For the text-containing cell, return its midpoint in [x, y] coordinate format. 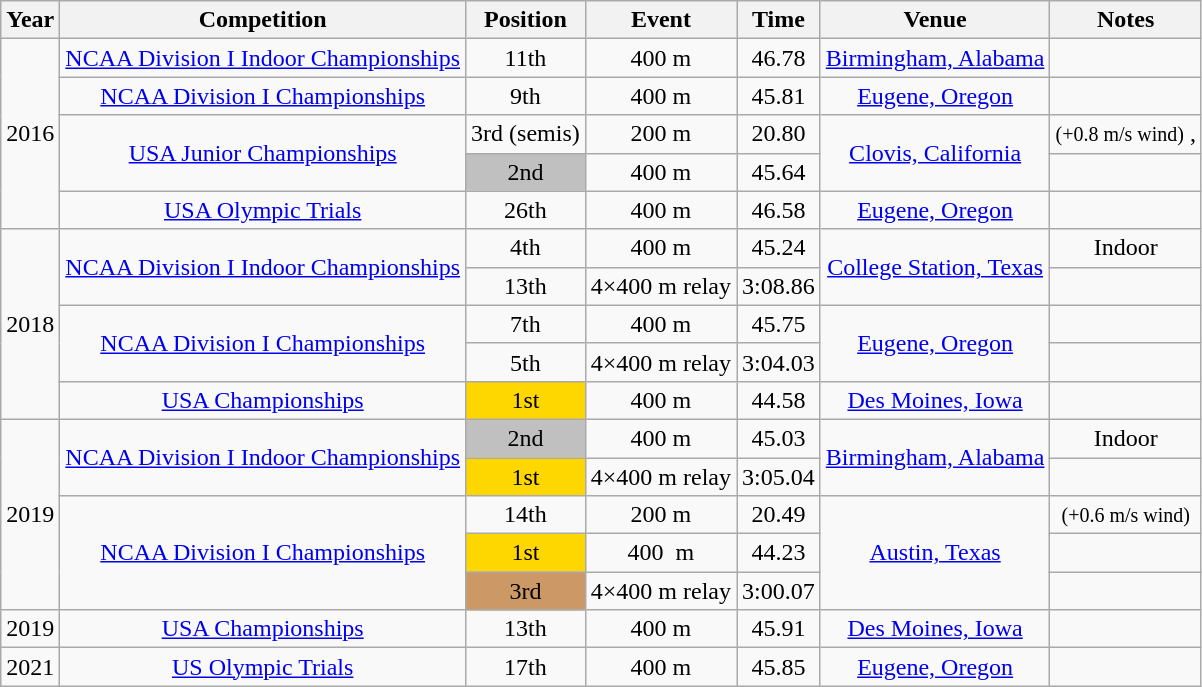
3:08.86 [779, 286]
45.91 [779, 629]
Year [30, 20]
45.64 [779, 172]
46.78 [779, 58]
(+0.8 m/s wind) , [1126, 134]
Time [779, 20]
45.03 [779, 438]
2016 [30, 134]
17th [526, 667]
2018 [30, 324]
45.85 [779, 667]
7th [526, 324]
5th [526, 362]
45.81 [779, 96]
20.80 [779, 134]
46.58 [779, 210]
44.58 [779, 400]
USA Junior Championships [263, 153]
(+0.6 m/s wind) [1126, 515]
Position [526, 20]
3rd (semis) [526, 134]
3rd [526, 591]
Clovis, California [935, 153]
45.75 [779, 324]
44.23 [779, 553]
Venue [935, 20]
Austin, Texas [935, 553]
3:04.03 [779, 362]
College Station, Texas [935, 267]
4th [526, 248]
11th [526, 58]
Notes [1126, 20]
3:00.07 [779, 591]
2021 [30, 667]
Competition [263, 20]
20.49 [779, 515]
45.24 [779, 248]
3:05.04 [779, 477]
26th [526, 210]
Event [660, 20]
US Olympic Trials [263, 667]
USA Olympic Trials [263, 210]
14th [526, 515]
9th [526, 96]
